Find where the given text appears and provide that cell's center as [X, Y] coordinate. 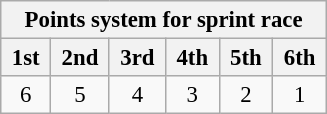
1 [300, 95]
3 [192, 95]
3rd [137, 58]
5 [80, 95]
6 [26, 95]
5th [246, 58]
2 [246, 95]
4 [137, 95]
4th [192, 58]
Points system for sprint race [164, 20]
1st [26, 58]
2nd [80, 58]
6th [300, 58]
